Scan for the cell matching the given text and deliver its [X, Y] coordinate at center. 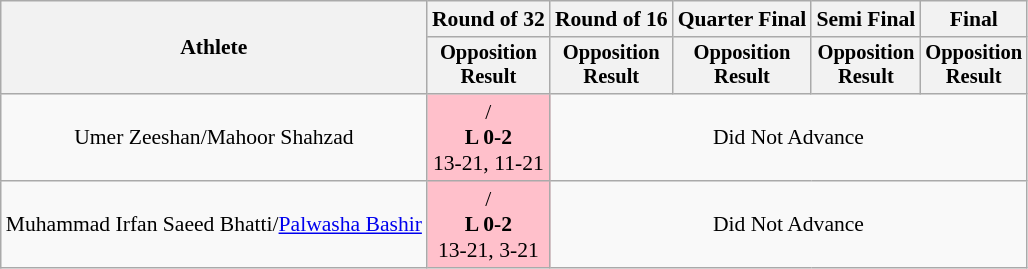
/L 0-2 13-21, 11-21 [488, 138]
Round of 32 [488, 19]
Umer Zeeshan/Mahoor Shahzad [214, 138]
Round of 16 [612, 19]
Athlete [214, 48]
Semi Final [866, 19]
Final [974, 19]
Quarter Final [742, 19]
/L 0-2 13-21, 3-21 [488, 224]
Muhammad Irfan Saeed Bhatti/Palwasha Bashir [214, 224]
